Locate the cell with the specified text and output its (x, y) center coordinate. 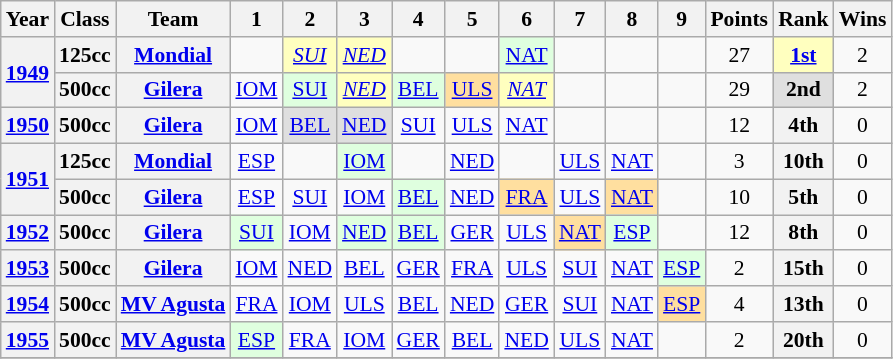
1949 (28, 72)
7 (580, 19)
5 (472, 19)
1953 (28, 269)
Team (174, 19)
Class (85, 19)
1 (256, 19)
10th (804, 162)
8 (632, 19)
Points (739, 19)
2nd (804, 90)
6 (526, 19)
1954 (28, 304)
9 (682, 19)
1951 (28, 180)
15th (804, 269)
8th (804, 233)
4th (804, 126)
Rank (804, 19)
Year (28, 19)
Wins (863, 19)
20th (804, 340)
10 (739, 197)
1st (804, 55)
1952 (28, 233)
29 (739, 90)
1950 (28, 126)
13th (804, 304)
27 (739, 55)
5th (804, 197)
1955 (28, 340)
